Identify which cell holds the provided text, then report its (X, Y) central coordinate. 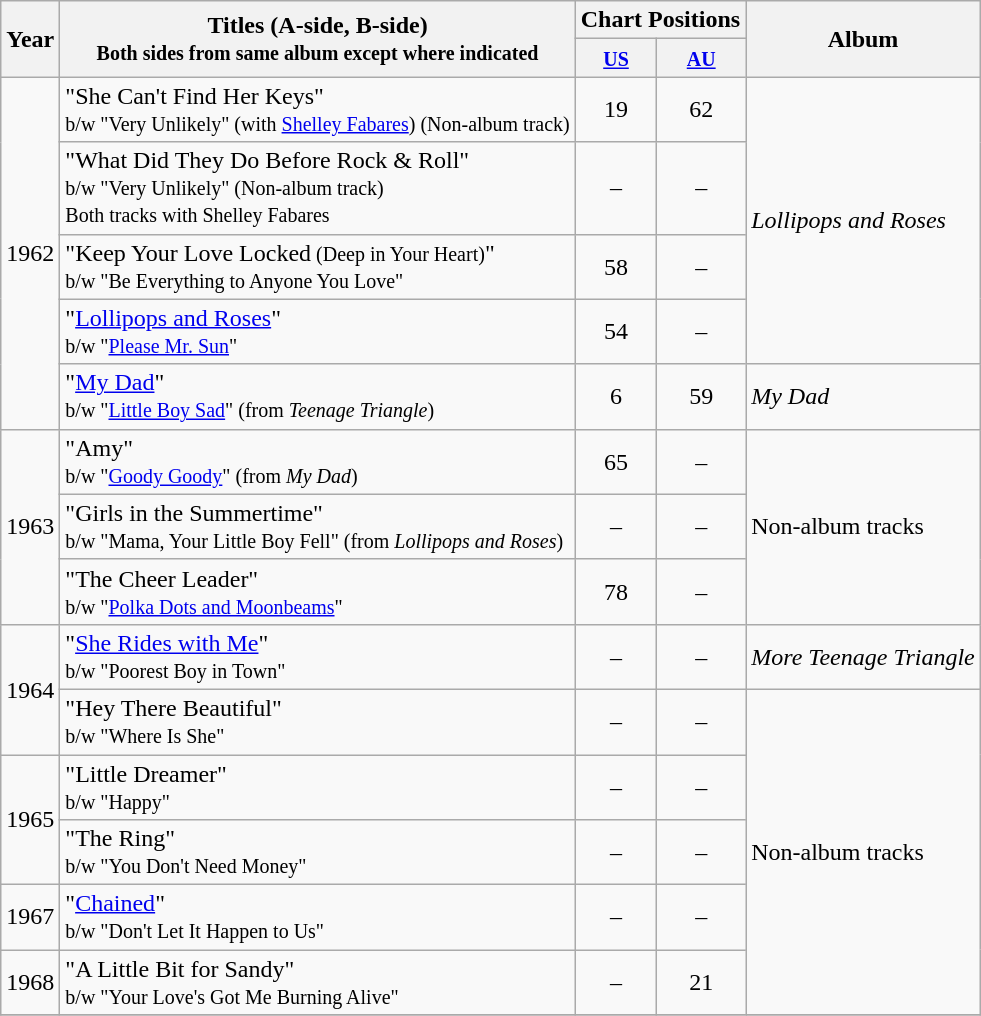
"Little Dreamer"b/w "Happy" (318, 786)
"A Little Bit for Sandy"b/w "Your Love's Got Me Burning Alive" (318, 982)
1964 (30, 689)
Chart Positions (660, 20)
1967 (30, 918)
1965 (30, 819)
Album (864, 39)
1963 (30, 526)
"My Dad"b/w "Little Boy Sad" (from Teenage Triangle) (318, 396)
"Chained"b/w "Don't Let It Happen to Us" (318, 918)
"Lollipops and Roses"b/w "Please Mr. Sun" (318, 332)
62 (702, 110)
More Teenage Triangle (864, 656)
"She Can't Find Her Keys"b/w "Very Unlikely" (with Shelley Fabares) (Non-album track) (318, 110)
"What Did They Do Before Rock & Roll"b/w "Very Unlikely" (Non-album track)Both tracks with Shelley Fabares (318, 188)
21 (702, 982)
78 (616, 592)
"The Ring"b/w "You Don't Need Money" (318, 852)
Lollipops and Roses (864, 220)
"Amy"b/w "Goody Goody" (from My Dad) (318, 462)
"Girls in the Summertime"b/w "Mama, Your Little Boy Fell" (from Lollipops and Roses) (318, 526)
"Keep Your Love Locked (Deep in Your Heart)"b/w "Be Everything to Anyone You Love" (318, 266)
54 (616, 332)
1968 (30, 982)
19 (616, 110)
Year (30, 39)
"The Cheer Leader"b/w "Polka Dots and Moonbeams" (318, 592)
AU (702, 58)
My Dad (864, 396)
6 (616, 396)
"Hey There Beautiful"b/w "Where Is She" (318, 722)
58 (616, 266)
US (616, 58)
Titles (A-side, B-side)Both sides from same album except where indicated (318, 39)
1962 (30, 253)
59 (702, 396)
"She Rides with Me"b/w "Poorest Boy in Town" (318, 656)
65 (616, 462)
